For the text-containing cell, return its midpoint in (X, Y) coordinate format. 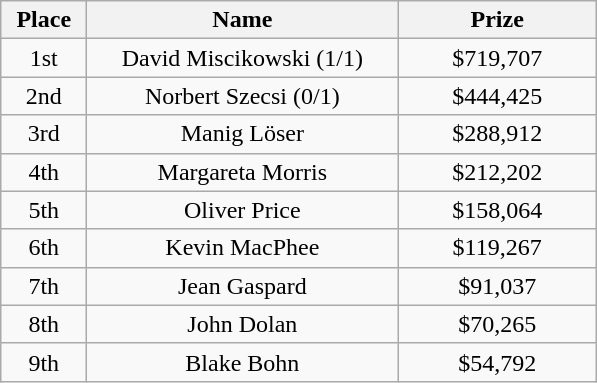
Oliver Price (242, 210)
4th (44, 172)
$719,707 (498, 58)
$54,792 (498, 362)
8th (44, 324)
1st (44, 58)
$212,202 (498, 172)
$288,912 (498, 134)
$444,425 (498, 96)
Blake Bohn (242, 362)
5th (44, 210)
John Dolan (242, 324)
$91,037 (498, 286)
Prize (498, 20)
6th (44, 248)
David Miscikowski (1/1) (242, 58)
3rd (44, 134)
7th (44, 286)
Margareta Morris (242, 172)
$119,267 (498, 248)
2nd (44, 96)
Kevin MacPhee (242, 248)
$158,064 (498, 210)
Name (242, 20)
Norbert Szecsi (0/1) (242, 96)
Jean Gaspard (242, 286)
Manig Löser (242, 134)
Place (44, 20)
9th (44, 362)
$70,265 (498, 324)
